Output the [X, Y] coordinate of the center of the cell containing the given text.  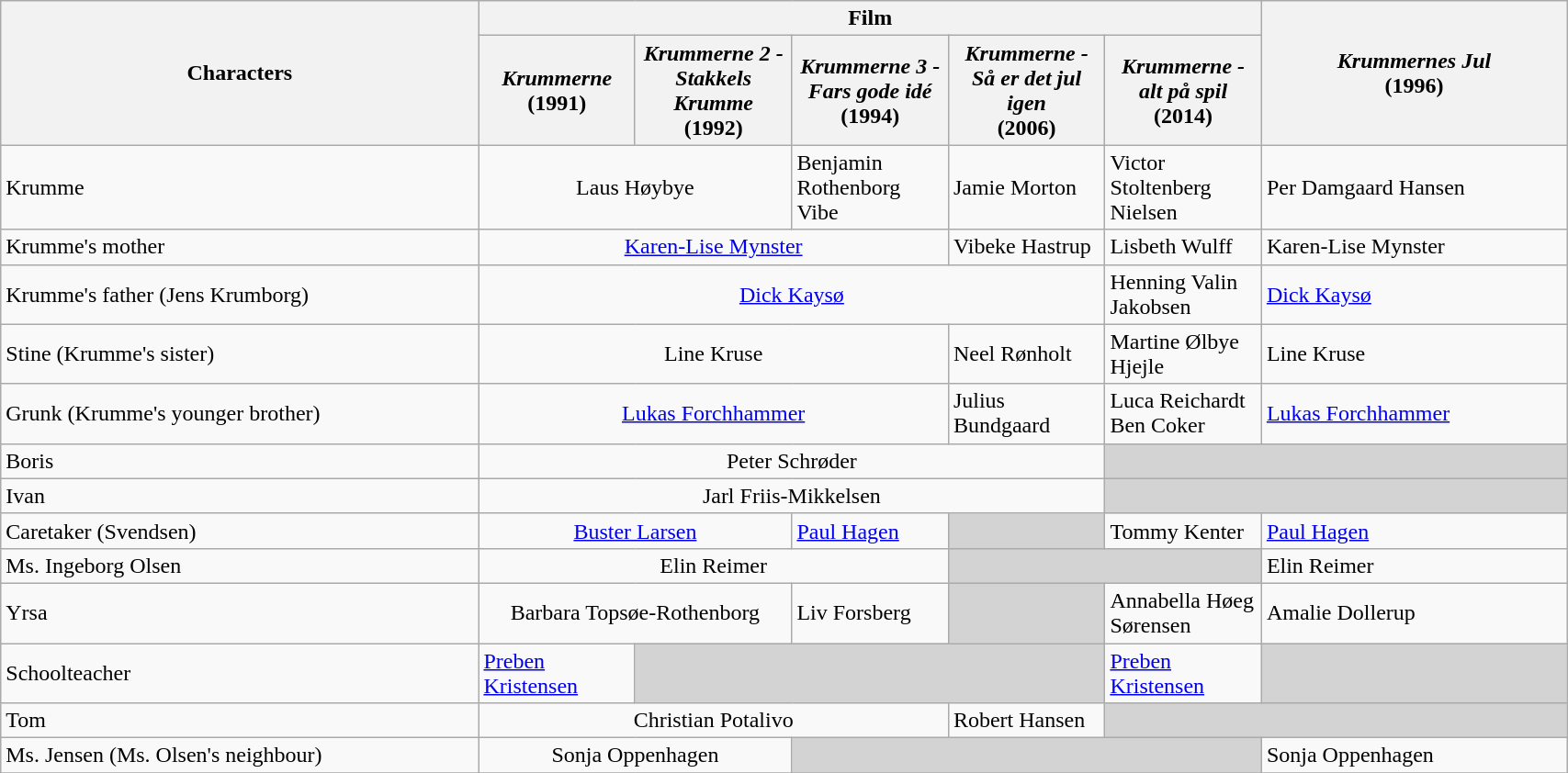
Krummerne - Så er det jul igen (2006) [1026, 90]
Luca Reichardt Ben Coker [1183, 413]
Yrsa [240, 613]
Krumme's father (Jens Krumborg) [240, 294]
Tommy Kenter [1183, 531]
Benjamin Rothenborg Vibe [870, 187]
Amalie Dollerup [1414, 613]
Film [870, 18]
Krummerne - alt på spil (2014) [1183, 90]
Krummerne (1991) [557, 90]
Per Damgaard Hansen [1414, 187]
Schoolteacher [240, 672]
Krummerne 3 - Fars gode idé (1994) [870, 90]
Victor Stoltenberg Nielsen [1183, 187]
Peter Schrøder [792, 461]
Characters [240, 73]
Ms. Ingeborg Olsen [240, 566]
Annabella Høeg Sørensen [1183, 613]
Neel Rønholt [1026, 354]
Henning Valin Jakobsen [1183, 294]
Grunk (Krumme's younger brother) [240, 413]
Stine (Krumme's sister) [240, 354]
Ivan [240, 496]
Jamie Morton [1026, 187]
Krumme [240, 187]
Jarl Friis-Mikkelsen [792, 496]
Vibeke Hastrup [1026, 247]
Caretaker (Svendsen) [240, 531]
Christian Potalivo [713, 721]
Tom [240, 721]
Krummernes Jul (1996) [1414, 73]
Liv Forsberg [870, 613]
Julius Bundgaard [1026, 413]
Ms. Jensen (Ms. Olsen's neighbour) [240, 756]
Barbara Topsøe-Rothenborg [636, 613]
Krumme's mother [240, 247]
Lisbeth Wulff [1183, 247]
Boris [240, 461]
Krummerne 2 - Stakkels Krumme (1992) [713, 90]
Robert Hansen [1026, 721]
Laus Høybye [636, 187]
Martine Ølbye Hjejle [1183, 354]
Buster Larsen [636, 531]
